Return the [X, Y] coordinate for the center point of the cell that contains the specified text.  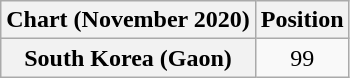
99 [302, 58]
Position [302, 20]
Chart (November 2020) [128, 20]
South Korea (Gaon) [128, 58]
